Capture the cell that displays the provided text and extract its (X, Y) central coordinate. 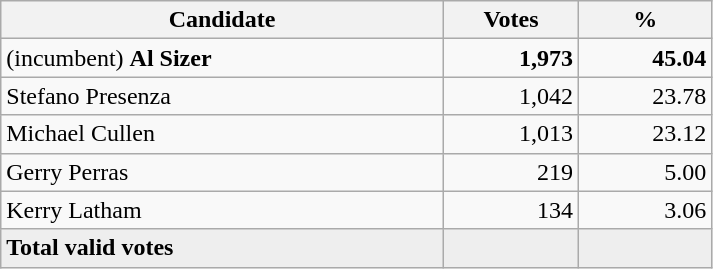
Michael Cullen (222, 134)
Total valid votes (222, 248)
3.06 (646, 210)
5.00 (646, 172)
Candidate (222, 20)
1,973 (510, 58)
Kerry Latham (222, 210)
23.78 (646, 96)
Votes (510, 20)
Stefano Presenza (222, 96)
1,042 (510, 96)
219 (510, 172)
134 (510, 210)
% (646, 20)
45.04 (646, 58)
(incumbent) Al Sizer (222, 58)
Gerry Perras (222, 172)
1,013 (510, 134)
23.12 (646, 134)
